Provide the (X, Y) coordinate of the cell's center where the given text is located.  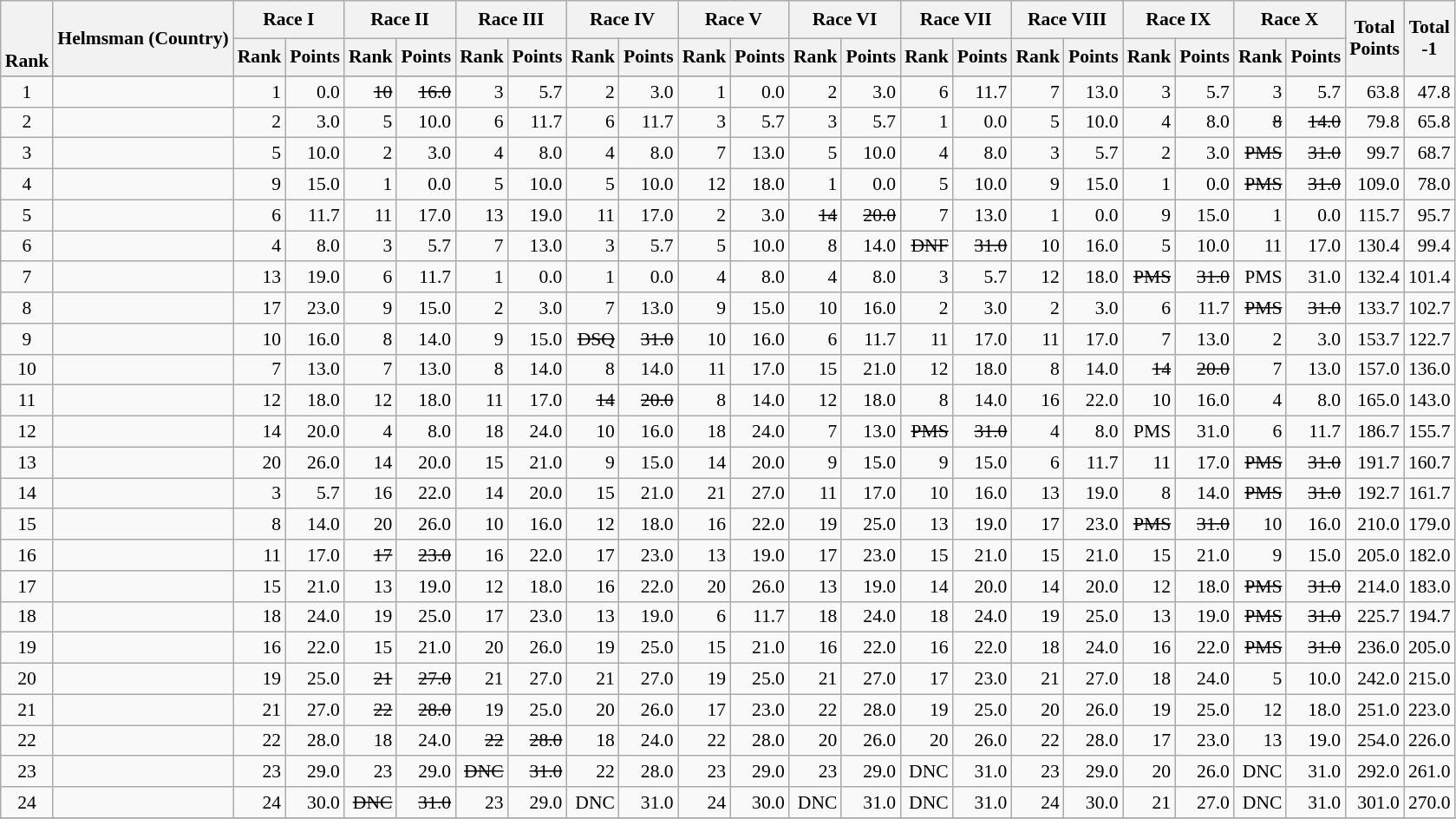
242.0 (1374, 679)
191.7 (1374, 462)
161.7 (1429, 494)
292.0 (1374, 772)
143.0 (1429, 401)
79.8 (1374, 122)
160.7 (1429, 462)
179.0 (1429, 525)
DSQ (593, 339)
215.0 (1429, 679)
Race II (400, 19)
Race I (289, 19)
153.7 (1374, 339)
157.0 (1374, 370)
Race VII (956, 19)
95.7 (1429, 215)
270.0 (1429, 803)
133.7 (1374, 308)
115.7 (1374, 215)
63.8 (1374, 92)
214.0 (1374, 586)
132.4 (1374, 278)
99.4 (1429, 246)
68.7 (1429, 154)
Total-1 (1429, 38)
Total Points (1374, 38)
Race III (511, 19)
DNF (926, 246)
165.0 (1374, 401)
186.7 (1374, 432)
136.0 (1429, 370)
192.7 (1374, 494)
261.0 (1429, 772)
210.0 (1374, 525)
47.8 (1429, 92)
226.0 (1429, 741)
183.0 (1429, 586)
301.0 (1374, 803)
Race X (1290, 19)
Race IX (1179, 19)
Race V (734, 19)
101.4 (1429, 278)
78.0 (1429, 185)
Race VIII (1067, 19)
99.7 (1374, 154)
Race VI (845, 19)
251.0 (1374, 710)
155.7 (1429, 432)
102.7 (1429, 308)
254.0 (1374, 741)
223.0 (1429, 710)
65.8 (1429, 122)
236.0 (1374, 648)
182.0 (1429, 555)
Helmsman (Country) (142, 38)
109.0 (1374, 185)
225.7 (1374, 617)
194.7 (1429, 617)
130.4 (1374, 246)
122.7 (1429, 339)
Race IV (622, 19)
